Search for the cell housing the specified text and yield its [X, Y] center coordinate. 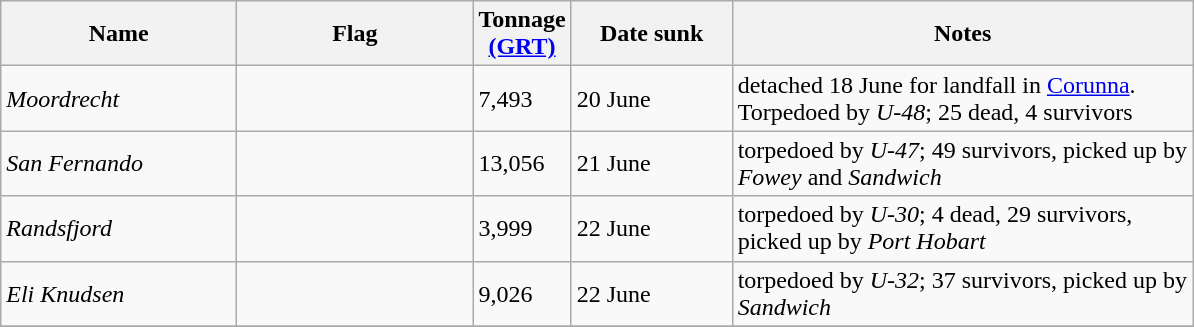
Eli Knudsen [119, 294]
Date sunk [652, 34]
torpedoed by U-47; 49 survivors, picked up by Fowey and Sandwich [962, 164]
21 June [652, 164]
Moordrecht [119, 98]
7,493 [522, 98]
3,999 [522, 228]
Randsfjord [119, 228]
20 June [652, 98]
Flag [355, 34]
Notes [962, 34]
Tonnage (GRT) [522, 34]
detached 18 June for landfall in Corunna. Torpedoed by U-48; 25 dead, 4 survivors [962, 98]
torpedoed by U-30; 4 dead, 29 survivors, picked up by Port Hobart [962, 228]
9,026 [522, 294]
Name [119, 34]
13,056 [522, 164]
torpedoed by U-32; 37 survivors, picked up by Sandwich [962, 294]
San Fernando [119, 164]
